Find where the given text appears and provide that cell's center as [X, Y] coordinate. 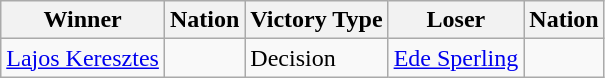
Victory Type [316, 20]
Loser [456, 20]
Winner [83, 20]
Decision [316, 58]
Lajos Keresztes [83, 58]
Ede Sperling [456, 58]
